Locate the cell with the specified text and output its (X, Y) center coordinate. 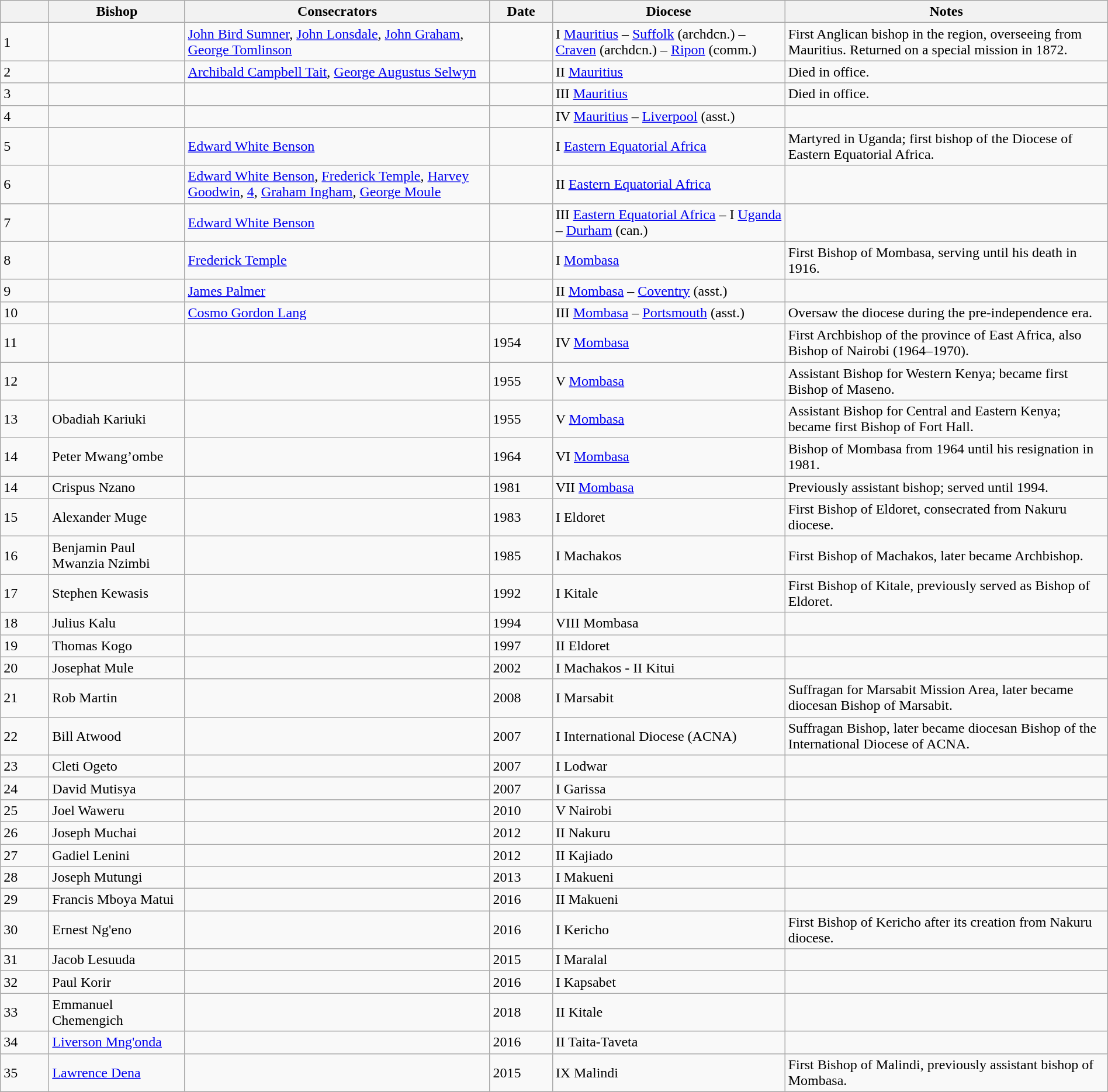
1992 (521, 594)
Assistant Bishop for Western Kenya; became first Bishop of Maseno. (946, 381)
25 (25, 810)
5 (25, 146)
I Kapsabet (669, 982)
I Mombasa (669, 261)
Peter Mwang’ombe (117, 457)
Cleti Ogeto (117, 766)
Stephen Kewasis (117, 594)
II Mauritius (669, 72)
Josephat Mule (117, 668)
Previously assistant bishop; served until 1994. (946, 487)
III Eastern Equatorial Africa – I Uganda – Durham (can.) (669, 222)
Joel Waweru (117, 810)
2018 (521, 1012)
James Palmer (337, 290)
V Nairobi (669, 810)
Consecrators (337, 12)
Notes (946, 12)
23 (25, 766)
21 (25, 698)
1985 (521, 555)
Obadiah Kariuki (117, 420)
1981 (521, 487)
VI Mombasa (669, 457)
31 (25, 960)
2 (25, 72)
First Bishop of Kitale, previously served as Bishop of Eldoret. (946, 594)
David Mutisya (117, 788)
Suffragan for Marsabit Mission Area, later became diocesan Bishop of Marsabit. (946, 698)
I Machakos - II Kitui (669, 668)
12 (25, 381)
1964 (521, 457)
II Eastern Equatorial Africa (669, 185)
I Makueni (669, 878)
29 (25, 900)
Emmanuel Chemengich (117, 1012)
1997 (521, 646)
I Lodwar (669, 766)
I Eldoret (669, 518)
I Kitale (669, 594)
Thomas Kogo (117, 646)
Crispus Nzano (117, 487)
34 (25, 1042)
18 (25, 623)
III Mombasa – Portsmouth (asst.) (669, 313)
I Mauritius – Suffolk (archdcn.) – Craven (archdcn.) – Ripon (comm.) (669, 42)
I Garissa (669, 788)
Frederick Temple (337, 261)
30 (25, 930)
1983 (521, 518)
II Kajiado (669, 855)
6 (25, 185)
33 (25, 1012)
19 (25, 646)
IX Malindi (669, 1073)
Martyred in Uganda; first bishop of the Diocese of Eastern Equatorial Africa. (946, 146)
3 (25, 94)
VII Mombasa (669, 487)
I Kericho (669, 930)
Liverson Mng'onda (117, 1042)
II Eldoret (669, 646)
17 (25, 594)
11 (25, 342)
32 (25, 982)
13 (25, 420)
28 (25, 878)
9 (25, 290)
35 (25, 1073)
Bishop of Mombasa from 1964 until his resignation in 1981. (946, 457)
20 (25, 668)
Rob Martin (117, 698)
Benjamin Paul Mwanzia Nzimbi (117, 555)
First Bishop of Kericho after its creation from Nakuru diocese. (946, 930)
First Anglican bishop in the region, overseeing from Mauritius. Returned on a special mission in 1872. (946, 42)
Edward White Benson, Frederick Temple, Harvey Goodwin, 4, Graham Ingham, George Moule (337, 185)
Julius Kalu (117, 623)
IV Mombasa (669, 342)
10 (25, 313)
Bishop (117, 12)
27 (25, 855)
2008 (521, 698)
Oversaw the diocese during the pre-independence era. (946, 313)
I Machakos (669, 555)
Paul Korir (117, 982)
1 (25, 42)
IV Mauritius – Liverpool (asst.) (669, 116)
I Eastern Equatorial Africa (669, 146)
1954 (521, 342)
III Mauritius (669, 94)
I International Diocese (ACNA) (669, 736)
I Maralal (669, 960)
Cosmo Gordon Lang (337, 313)
Lawrence Dena (117, 1073)
8 (25, 261)
2013 (521, 878)
Ernest Ng'eno (117, 930)
Alexander Muge (117, 518)
Bill Atwood (117, 736)
II Taita-Taveta (669, 1042)
26 (25, 833)
II Mombasa – Coventry (asst.) (669, 290)
4 (25, 116)
Assistant Bishop for Central and Eastern Kenya; became first Bishop of Fort Hall. (946, 420)
I Marsabit (669, 698)
John Bird Sumner, John Lonsdale, John Graham, George Tomlinson (337, 42)
First Bishop of Mombasa, serving until his death in 1916. (946, 261)
VIII Mombasa (669, 623)
II Makueni (669, 900)
First Bishop of Malindi, previously assistant bishop of Mombasa. (946, 1073)
II Kitale (669, 1012)
2002 (521, 668)
Joseph Mutungi (117, 878)
First Bishop of Eldoret, consecrated from Nakuru diocese. (946, 518)
II Nakuru (669, 833)
1994 (521, 623)
Diocese (669, 12)
Suffragan Bishop, later became diocesan Bishop of the International Diocese of ACNA. (946, 736)
Francis Mboya Matui (117, 900)
15 (25, 518)
22 (25, 736)
24 (25, 788)
7 (25, 222)
Archibald Campbell Tait, George Augustus Selwyn (337, 72)
Gadiel Lenini (117, 855)
2010 (521, 810)
First Bishop of Machakos, later became Archbishop. (946, 555)
First Archbishop of the province of East Africa, also Bishop of Nairobi (1964–1970). (946, 342)
Joseph Muchai (117, 833)
16 (25, 555)
Jacob Lesuuda (117, 960)
Date (521, 12)
